Extract the (X, Y) coordinate from the center of the cell holding the provided text.  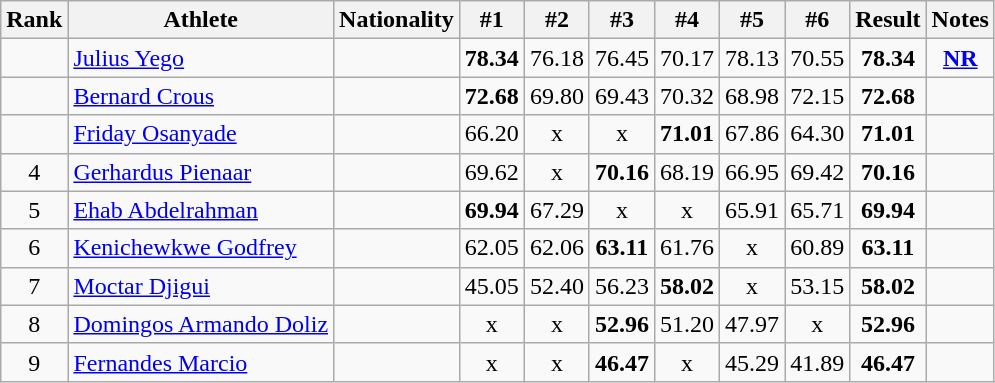
Ehab Abdelrahman (201, 210)
Kenichewkwe Godfrey (201, 248)
NR (960, 58)
Result (888, 20)
Moctar Djigui (201, 286)
47.97 (752, 324)
56.23 (622, 286)
#2 (556, 20)
5 (34, 210)
Nationality (397, 20)
62.05 (492, 248)
52.40 (556, 286)
9 (34, 362)
8 (34, 324)
69.80 (556, 96)
Fernandes Marcio (201, 362)
Gerhardus Pienaar (201, 172)
Notes (960, 20)
69.43 (622, 96)
45.29 (752, 362)
70.55 (818, 58)
#6 (818, 20)
60.89 (818, 248)
68.98 (752, 96)
41.89 (818, 362)
67.86 (752, 134)
68.19 (686, 172)
6 (34, 248)
#4 (686, 20)
72.15 (818, 96)
64.30 (818, 134)
69.62 (492, 172)
76.18 (556, 58)
#3 (622, 20)
Athlete (201, 20)
Bernard Crous (201, 96)
51.20 (686, 324)
66.95 (752, 172)
62.06 (556, 248)
45.05 (492, 286)
61.76 (686, 248)
70.17 (686, 58)
65.91 (752, 210)
4 (34, 172)
#5 (752, 20)
53.15 (818, 286)
65.71 (818, 210)
7 (34, 286)
76.45 (622, 58)
Friday Osanyade (201, 134)
78.13 (752, 58)
70.32 (686, 96)
66.20 (492, 134)
Julius Yego (201, 58)
#1 (492, 20)
Domingos Armando Doliz (201, 324)
Rank (34, 20)
69.42 (818, 172)
67.29 (556, 210)
